Output the (x, y) coordinate of the center of the cell containing the given text.  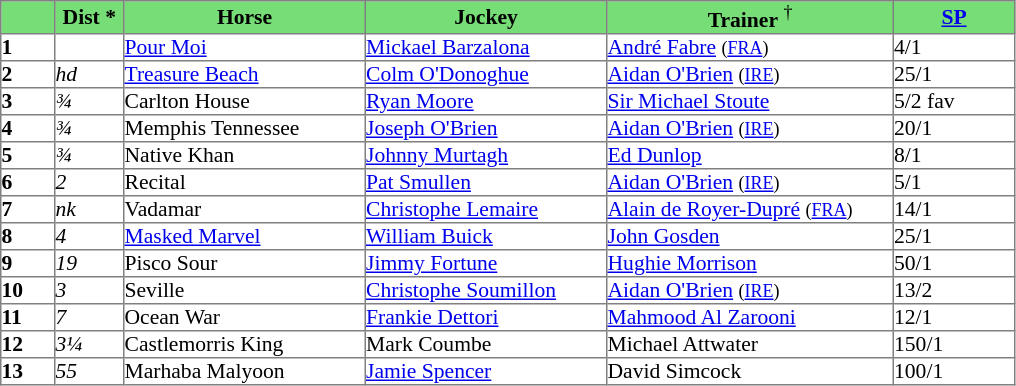
5/2 fav (954, 100)
Pat Smullen (486, 182)
3¼ (90, 344)
Ryan Moore (486, 100)
David Simcock (750, 370)
Jimmy Fortune (486, 262)
Treasure Beach (245, 74)
Mahmood Al Zarooni (750, 316)
Hughie Morrison (750, 262)
13 (28, 370)
Memphis Tennessee (245, 128)
Carlton House (245, 100)
Jockey (486, 18)
William Buick (486, 236)
12 (28, 344)
4/1 (954, 46)
5/1 (954, 182)
14/1 (954, 208)
Recital (245, 182)
Marhaba Malyoon (245, 370)
55 (90, 370)
Frankie Dettori (486, 316)
12/1 (954, 316)
Jamie Spencer (486, 370)
Pisco Sour (245, 262)
6 (28, 182)
Ed Dunlop (750, 154)
150/1 (954, 344)
Colm O'Donoghue (486, 74)
Castlemorris King (245, 344)
13/2 (954, 290)
Christophe Soumillon (486, 290)
9 (28, 262)
Joseph O'Brien (486, 128)
Alain de Royer-Dupré (FRA) (750, 208)
Mark Coumbe (486, 344)
Dist * (90, 18)
10 (28, 290)
Trainer † (750, 18)
100/1 (954, 370)
8 (28, 236)
John Gosden (750, 236)
5 (28, 154)
André Fabre (FRA) (750, 46)
8/1 (954, 154)
50/1 (954, 262)
Michael Attwater (750, 344)
Christophe Lemaire (486, 208)
Mickael Barzalona (486, 46)
Ocean War (245, 316)
Sir Michael Stoute (750, 100)
Horse (245, 18)
Pour Moi (245, 46)
Masked Marvel (245, 236)
11 (28, 316)
Native Khan (245, 154)
20/1 (954, 128)
nk (90, 208)
1 (28, 46)
SP (954, 18)
19 (90, 262)
Vadamar (245, 208)
hd (90, 74)
Johnny Murtagh (486, 154)
Seville (245, 290)
